Extract the (x, y) coordinate from the center of the cell holding the provided text.  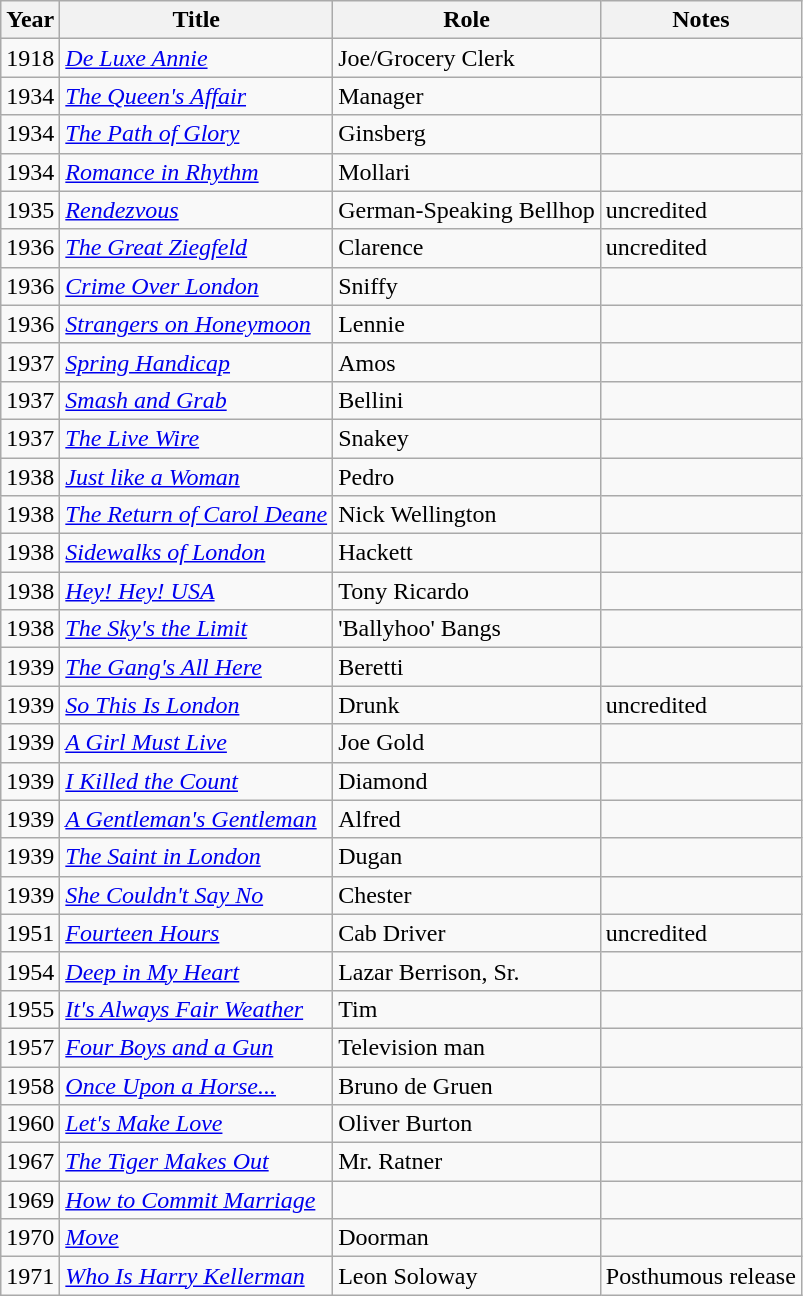
Deep in My Heart (196, 971)
The Sky's the Limit (196, 629)
How to Commit Marriage (196, 1200)
Cab Driver (467, 933)
Once Upon a Horse... (196, 1085)
Sidewalks of London (196, 553)
A Girl Must Live (196, 743)
Who Is Harry Kellerman (196, 1276)
1935 (30, 210)
I Killed the Count (196, 781)
Smash and Grab (196, 400)
Alfred (467, 819)
Pedro (467, 477)
Posthumous release (700, 1276)
Romance in Rhythm (196, 172)
Year (30, 20)
Crime Over London (196, 286)
The Tiger Makes Out (196, 1162)
Sniffy (467, 286)
Lennie (467, 324)
Mr. Ratner (467, 1162)
The Path of Glory (196, 134)
Joe Gold (467, 743)
1960 (30, 1124)
The Saint in London (196, 857)
De Luxe Annie (196, 58)
Beretti (467, 667)
It's Always Fair Weather (196, 1009)
Fourteen Hours (196, 933)
Four Boys and a Gun (196, 1047)
The Gang's All Here (196, 667)
The Live Wire (196, 438)
1971 (30, 1276)
Spring Handicap (196, 362)
1951 (30, 933)
Hey! Hey! USA (196, 591)
1955 (30, 1009)
Doorman (467, 1238)
The Great Ziegfeld (196, 248)
Mollari (467, 172)
The Return of Carol Deane (196, 515)
Move (196, 1238)
Chester (467, 895)
Manager (467, 96)
1958 (30, 1085)
Ginsberg (467, 134)
Notes (700, 20)
Oliver Burton (467, 1124)
Television man (467, 1047)
Snakey (467, 438)
Lazar Berrison, Sr. (467, 971)
Tim (467, 1009)
1969 (30, 1200)
Bellini (467, 400)
Amos (467, 362)
1918 (30, 58)
Hackett (467, 553)
Joe/Grocery Clerk (467, 58)
So This Is London (196, 705)
She Couldn't Say No (196, 895)
Bruno de Gruen (467, 1085)
Title (196, 20)
Diamond (467, 781)
Strangers on Honeymoon (196, 324)
'Ballyhoo' Bangs (467, 629)
Rendezvous (196, 210)
1954 (30, 971)
Tony Ricardo (467, 591)
Drunk (467, 705)
The Queen's Affair (196, 96)
1970 (30, 1238)
Leon Soloway (467, 1276)
Let's Make Love (196, 1124)
1967 (30, 1162)
Role (467, 20)
Dugan (467, 857)
1957 (30, 1047)
Just like a Woman (196, 477)
Clarence (467, 248)
German-Speaking Bellhop (467, 210)
A Gentleman's Gentleman (196, 819)
Nick Wellington (467, 515)
